Locate the cell with the specified text and output its (x, y) center coordinate. 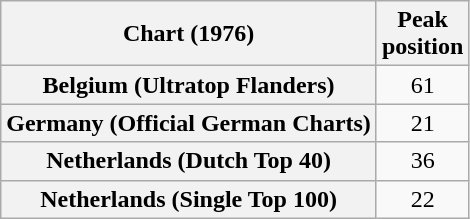
Netherlands (Dutch Top 40) (189, 161)
21 (422, 123)
Belgium (Ultratop Flanders) (189, 85)
22 (422, 199)
36 (422, 161)
61 (422, 85)
Germany (Official German Charts) (189, 123)
Netherlands (Single Top 100) (189, 199)
Chart (1976) (189, 34)
Peakposition (422, 34)
